For the text-containing cell, return its midpoint in [X, Y] coordinate format. 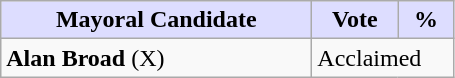
% [426, 20]
Mayoral Candidate [156, 20]
Acclaimed [383, 58]
Vote [355, 20]
Alan Broad (X) [156, 58]
